Pinpoint the cell where the given text exists, returning its (x, y) midpoint coordinate. 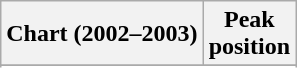
Chart (2002–2003) (102, 34)
Peakposition (249, 34)
